Search for the cell housing the specified text and yield its [X, Y] center coordinate. 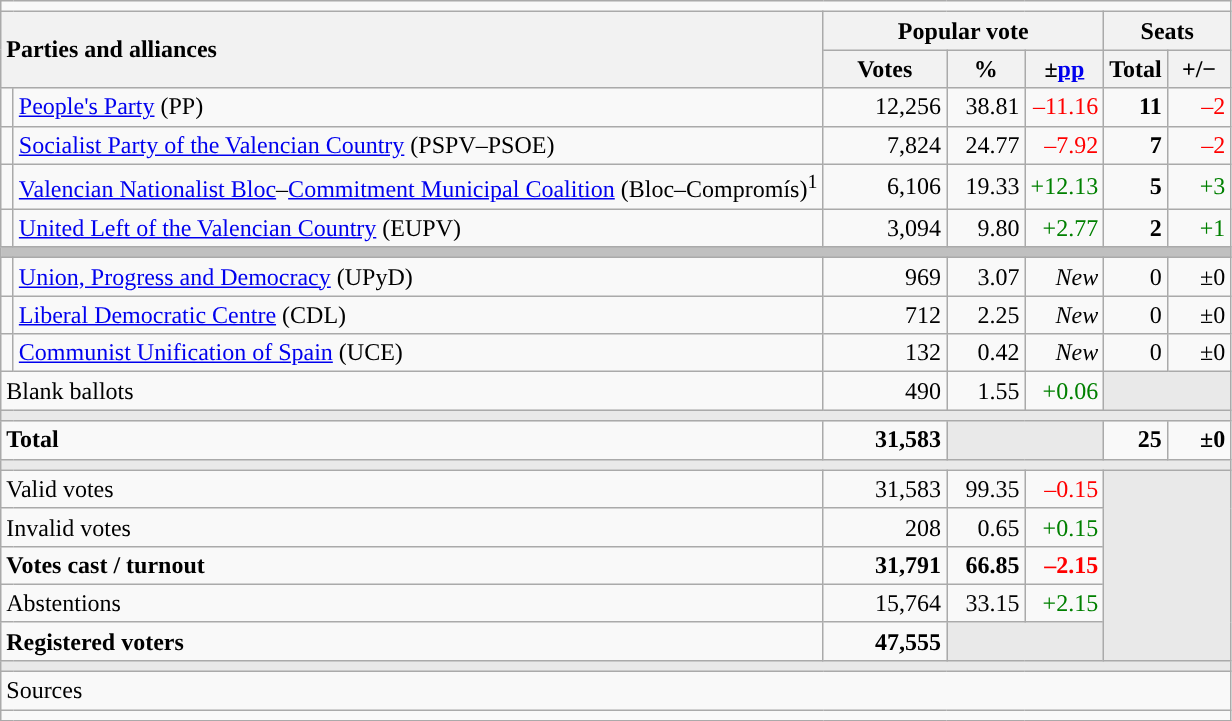
Popular vote [964, 31]
25 [1136, 440]
33.15 [986, 603]
15,764 [885, 603]
6,106 [885, 186]
Sources [616, 691]
Liberal Democratic Centre (CDL) [418, 315]
9.80 [986, 228]
3.07 [986, 277]
+2.77 [1064, 228]
208 [885, 527]
+1 [1199, 228]
1.55 [986, 391]
11 [1136, 107]
People's Party (PP) [418, 107]
+3 [1199, 186]
38.81 [986, 107]
Valencian Nationalist Bloc–Commitment Municipal Coalition (Bloc–Compromís)1 [418, 186]
% [986, 69]
Union, Progress and Democracy (UPyD) [418, 277]
United Left of the Valencian Country (EUPV) [418, 228]
–2.15 [1064, 565]
132 [885, 353]
2 [1136, 228]
Socialist Party of the Valencian Country (PSPV–PSOE) [418, 145]
–7.92 [1064, 145]
Parties and alliances [412, 50]
31,791 [885, 565]
+0.15 [1064, 527]
Valid votes [412, 489]
24.77 [986, 145]
Communist Unification of Spain (UCE) [418, 353]
Blank ballots [412, 391]
Abstentions [412, 603]
Votes cast / turnout [412, 565]
66.85 [986, 565]
0.65 [986, 527]
Invalid votes [412, 527]
Registered voters [412, 641]
2.25 [986, 315]
712 [885, 315]
47,555 [885, 641]
490 [885, 391]
0.42 [986, 353]
+2.15 [1064, 603]
±pp [1064, 69]
Seats [1168, 31]
3,094 [885, 228]
+/− [1199, 69]
–11.16 [1064, 107]
12,256 [885, 107]
+12.13 [1064, 186]
5 [1136, 186]
19.33 [986, 186]
+0.06 [1064, 391]
Votes [885, 69]
–0.15 [1064, 489]
99.35 [986, 489]
969 [885, 277]
7 [1136, 145]
7,824 [885, 145]
